Scan for the cell matching the given text and deliver its (X, Y) coordinate at center. 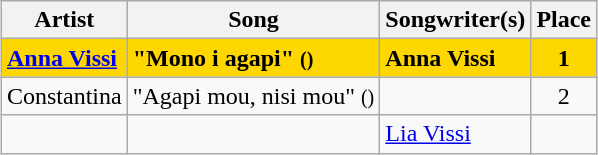
Place (564, 20)
Constantina (64, 96)
Songwriter(s) (456, 20)
Lia Vissi (456, 134)
1 (564, 58)
"Mono i agapi" () (254, 58)
Artist (64, 20)
"Agapi mou, nisi mou" () (254, 96)
2 (564, 96)
Song (254, 20)
